Return the (x, y) coordinate for the center point of the cell that contains the specified text.  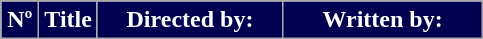
Written by: (382, 20)
Title (68, 20)
Directed by: (190, 20)
Nº (20, 20)
